For the text-containing cell, return its midpoint in (x, y) coordinate format. 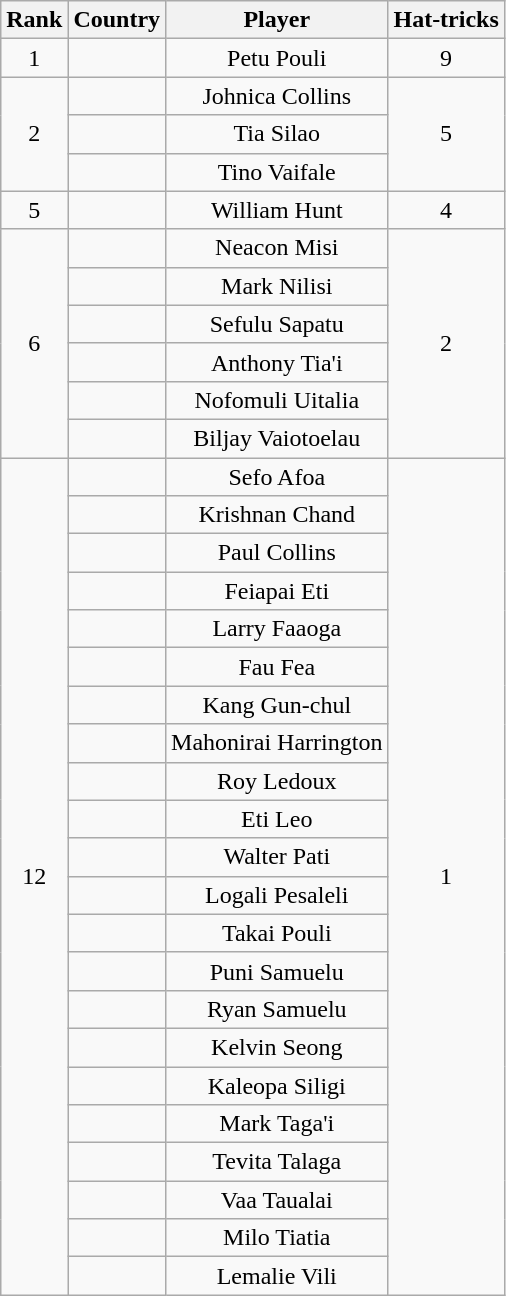
Krishnan Chand (277, 515)
Larry Faaoga (277, 629)
Logali Pesaleli (277, 895)
Anthony Tia'i (277, 362)
Fau Fea (277, 667)
Sefulu Sapatu (277, 324)
Lemalie Vili (277, 1276)
Nofomuli Uitalia (277, 400)
Takai Pouli (277, 933)
Tevita Talaga (277, 1162)
Kaleopa Siligi (277, 1085)
Eti Leo (277, 819)
Walter Pati (277, 857)
Paul Collins (277, 553)
Johnica Collins (277, 96)
Mark Nilisi (277, 286)
Petu Pouli (277, 58)
Hat-tricks (446, 20)
Puni Samuelu (277, 971)
Roy Ledoux (277, 781)
Rank (34, 20)
Neacon Misi (277, 248)
William Hunt (277, 210)
Sefo Afoa (277, 477)
Milo Tiatia (277, 1238)
4 (446, 210)
Player (277, 20)
Tia Silao (277, 134)
Mahonirai Harrington (277, 743)
Mark Taga'i (277, 1124)
Vaa Taualai (277, 1200)
Kang Gun-chul (277, 705)
Feiapai Eti (277, 591)
Tino Vaifale (277, 172)
6 (34, 343)
9 (446, 58)
Ryan Samuelu (277, 1009)
Kelvin Seong (277, 1047)
Biljay Vaiotoelau (277, 438)
12 (34, 876)
Country (117, 20)
